Find where the given text appears and provide that cell's center as (X, Y) coordinate. 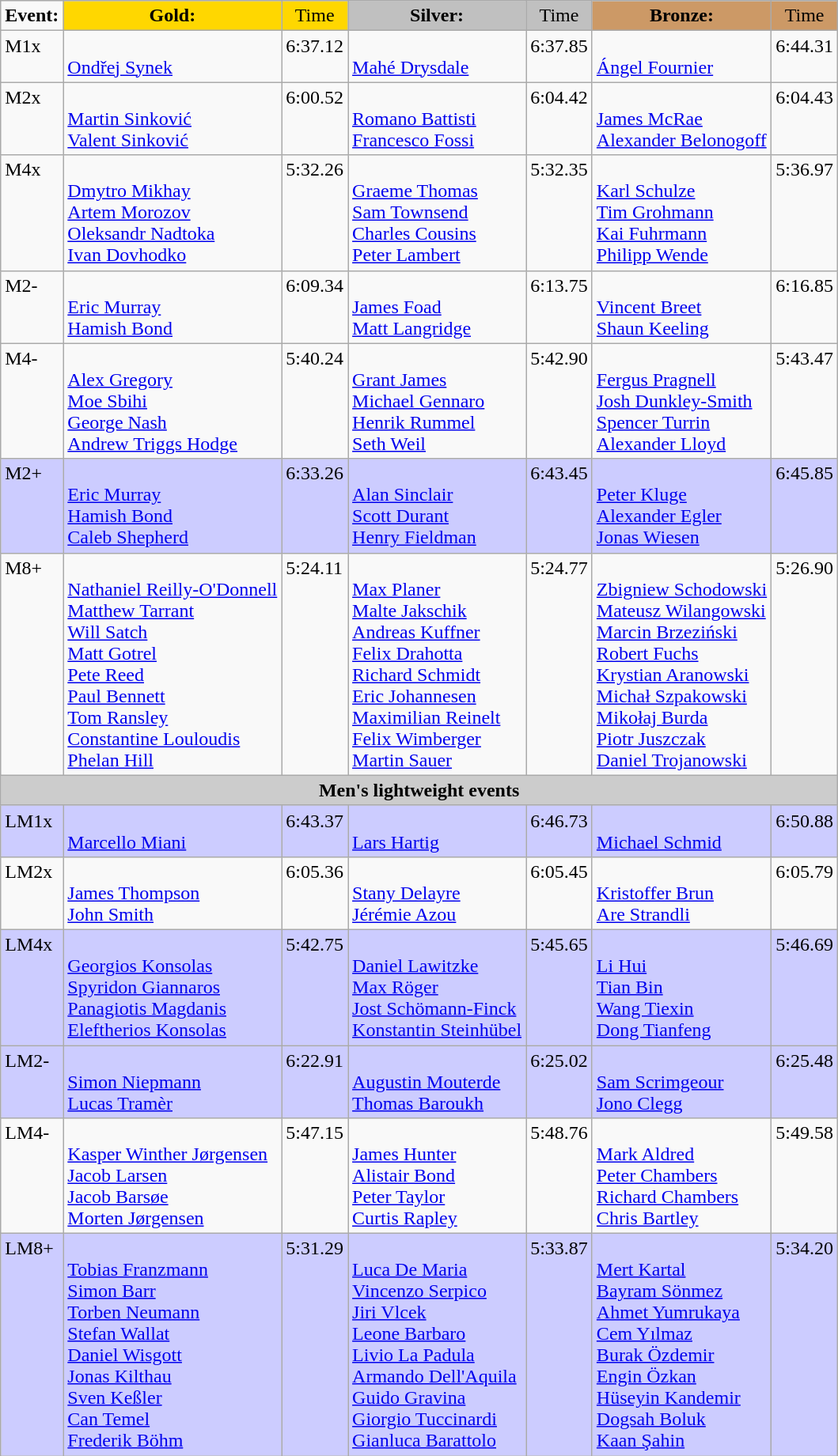
Li HuiTian BinWang TiexinDong Tianfeng (681, 987)
LM2- (32, 1082)
6:43.37 (315, 830)
Peter KlugeAlexander EglerJonas Wiesen (681, 506)
5:33.87 (559, 1344)
LM1x (32, 830)
James ThompsonJohn Smith (173, 893)
M4- (32, 401)
Eric MurrayHamish Bond (173, 307)
Kristoffer BrunAre Strandli (681, 893)
Fergus PragnellJosh Dunkley-SmithSpencer TurrinAlexander Lloyd (681, 401)
Luca De MariaVincenzo SerpicoJiri VlcekLeone BarbaroLivio La PadulaArmando Dell'AquilaGuido GravinaGiorgio TuccinardiGianluca Barattolo (437, 1344)
6:25.48 (805, 1082)
Sam ScrimgeourJono Clegg (681, 1082)
5:43.47 (805, 401)
LM2x (32, 893)
Lars Hartig (437, 830)
6:09.34 (315, 307)
James HunterAlistair BondPeter TaylorCurtis Rapley (437, 1176)
6:46.73 (559, 830)
Martin SinkovićValent Sinković (173, 119)
Vincent BreetShaun Keeling (681, 307)
6:04.43 (805, 119)
Graeme ThomasSam TownsendCharles CousinsPeter Lambert (437, 213)
6:25.02 (559, 1082)
M2x (32, 119)
5:32.26 (315, 213)
5:24.77 (559, 664)
5:49.58 (805, 1176)
5:34.20 (805, 1344)
LM4- (32, 1176)
5:40.24 (315, 401)
Men's lightweight events (419, 790)
6:43.45 (559, 506)
M1x (32, 57)
M2+ (32, 506)
Romano BattistiFrancesco Fossi (437, 119)
5:48.76 (559, 1176)
5:47.15 (315, 1176)
Silver: (437, 16)
M2- (32, 307)
6:05.36 (315, 893)
6:44.31 (805, 57)
5:36.97 (805, 213)
Max PlanerMalte JakschikAndreas KuffnerFelix DrahottaRichard SchmidtEric JohannesenMaximilian ReineltFelix WimbergerMartin Sauer (437, 664)
Kasper Winther JørgensenJacob LarsenJacob BarsøeMorten Jørgensen (173, 1176)
5:24.11 (315, 664)
Mahé Drysdale (437, 57)
Alex GregoryMoe SbihiGeorge NashAndrew Triggs Hodge (173, 401)
Karl SchulzeTim GrohmannKai FuhrmannPhilipp Wende (681, 213)
6:16.85 (805, 307)
Dmytro MikhayArtem MorozovOleksandr NadtokaIvan Dovhodko (173, 213)
Grant JamesMichael GennaroHenrik RummelSeth Weil (437, 401)
6:37.85 (559, 57)
M4x (32, 213)
Georgios KonsolasSpyridon GiannarosPanagiotis MagdanisEleftherios Konsolas (173, 987)
Mark AldredPeter ChambersRichard ChambersChris Bartley (681, 1176)
6:05.79 (805, 893)
Simon NiepmannLucas Tramèr (173, 1082)
6:37.12 (315, 57)
James McRaeAlexander Belonogoff (681, 119)
Tobias FranzmannSimon BarrTorben NeumannStefan WallatDaniel WisgottJonas KilthauSven KeßlerCan TemelFrederik Böhm (173, 1344)
5:31.29 (315, 1344)
Augustin MouterdeThomas Baroukh (437, 1082)
6:05.45 (559, 893)
5:42.75 (315, 987)
M8+ (32, 664)
Event: (32, 16)
Mert KartalBayram SönmezAhmet YumrukayaCem YılmazBurak ÖzdemirEngin ÖzkanHüseyin KandemirDogsah BolukKaan Şahin (681, 1344)
6:50.88 (805, 830)
Stany DelayreJérémie Azou (437, 893)
Michael Schmid (681, 830)
Bronze: (681, 16)
6:33.26 (315, 506)
James FoadMatt Langridge (437, 307)
Ángel Fournier (681, 57)
Zbigniew SchodowskiMateusz WilangowskiMarcin BrzezińskiRobert FuchsKrystian AranowskiMichał SzpakowskiMikołaj BurdaPiotr JuszczakDaniel Trojanowski (681, 664)
LM4x (32, 987)
6:13.75 (559, 307)
Gold: (173, 16)
LM8+ (32, 1344)
5:32.35 (559, 213)
Ondřej Synek (173, 57)
5:42.90 (559, 401)
Alan SinclairScott DurantHenry Fieldman (437, 506)
5:46.69 (805, 987)
Eric MurrayHamish BondCaleb Shepherd (173, 506)
6:22.91 (315, 1082)
Daniel LawitzkeMax RögerJost Schömann-FinckKonstantin Steinhübel (437, 987)
6:04.42 (559, 119)
5:45.65 (559, 987)
5:26.90 (805, 664)
6:00.52 (315, 119)
Marcello Miani (173, 830)
Nathaniel Reilly-O'DonnellMatthew TarrantWill SatchMatt GotrelPete ReedPaul BennettTom RansleyConstantine LouloudisPhelan Hill (173, 664)
6:45.85 (805, 506)
